For the text-containing cell, return its midpoint in [X, Y] coordinate format. 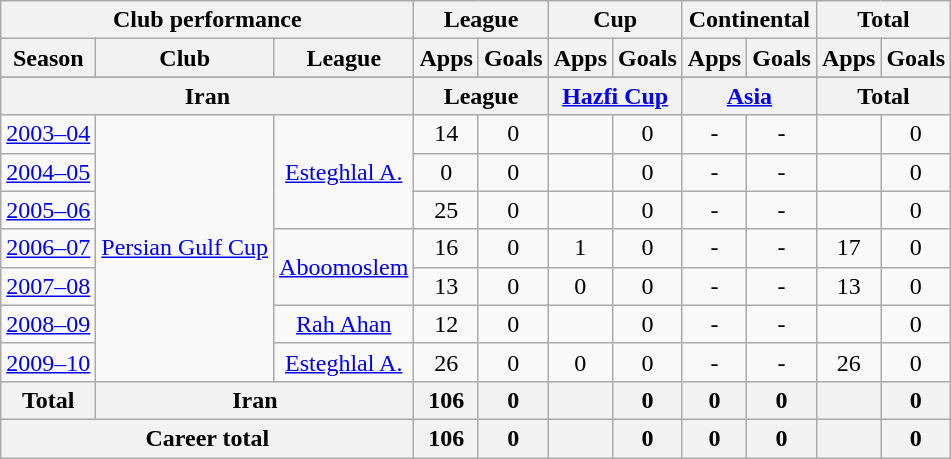
Aboomoslem [344, 267]
14 [446, 134]
Hazfi Cup [615, 96]
2006–07 [48, 248]
12 [446, 324]
Cup [615, 20]
Continental [749, 20]
2003–04 [48, 134]
Persian Gulf Cup [185, 248]
1 [580, 248]
2004–05 [48, 172]
Career total [208, 438]
17 [848, 248]
Club [185, 58]
2005–06 [48, 210]
25 [446, 210]
Club performance [208, 20]
2008–09 [48, 324]
2007–08 [48, 286]
Asia [749, 96]
Season [48, 58]
Rah Ahan [344, 324]
2009–10 [48, 362]
16 [446, 248]
